Search for the cell housing the specified text and yield its [x, y] center coordinate. 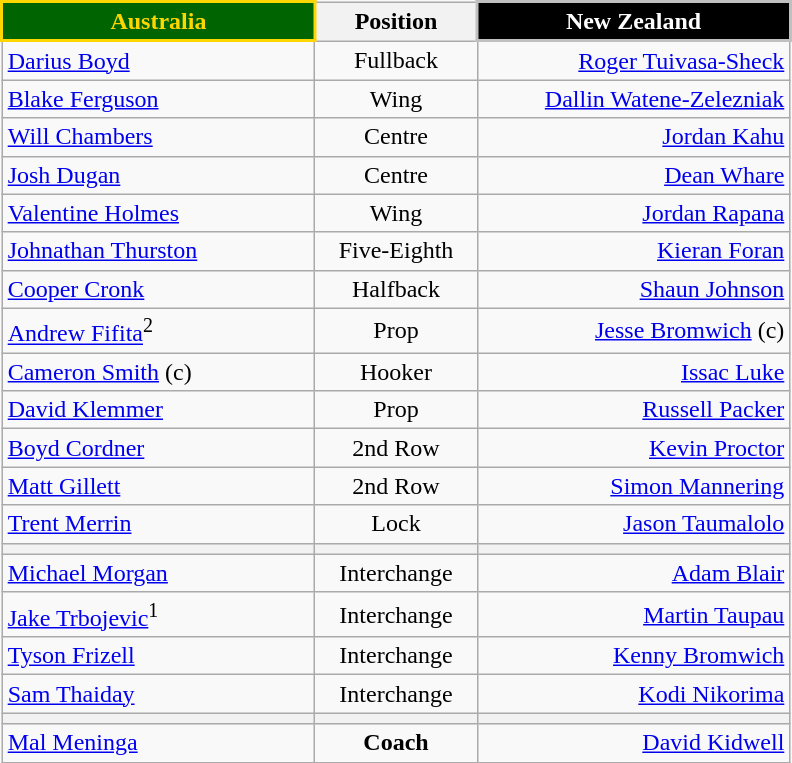
Jake Trbojevic1 [158, 614]
Kevin Proctor [634, 448]
Mal Meninga [158, 743]
Coach [396, 743]
Boyd Cordner [158, 448]
Matt Gillett [158, 486]
Cameron Smith (c) [158, 372]
Kodi Nikorima [634, 694]
Will Chambers [158, 137]
Issac Luke [634, 372]
Adam Blair [634, 573]
New Zealand [634, 22]
Jesse Bromwich (c) [634, 330]
Russell Packer [634, 410]
Fullback [396, 60]
Kenny Bromwich [634, 656]
Valentine Holmes [158, 213]
Shaun Johnson [634, 289]
Simon Mannering [634, 486]
Jordan Rapana [634, 213]
Trent Merrin [158, 524]
Lock [396, 524]
Dean Whare [634, 175]
Roger Tuivasa-Sheck [634, 60]
Johnathan Thurston [158, 251]
Tyson Frizell [158, 656]
Jason Taumalolo [634, 524]
Sam Thaiday [158, 694]
Michael Morgan [158, 573]
Kieran Foran [634, 251]
David Klemmer [158, 410]
Position [396, 22]
Jordan Kahu [634, 137]
Halfback [396, 289]
Dallin Watene-Zelezniak [634, 99]
Australia [158, 22]
Cooper Cronk [158, 289]
Josh Dugan [158, 175]
David Kidwell [634, 743]
Martin Taupau [634, 614]
Blake Ferguson [158, 99]
Hooker [396, 372]
Andrew Fifita2 [158, 330]
Five-Eighth [396, 251]
Darius Boyd [158, 60]
